Identify which cell holds the provided text, then report its (X, Y) central coordinate. 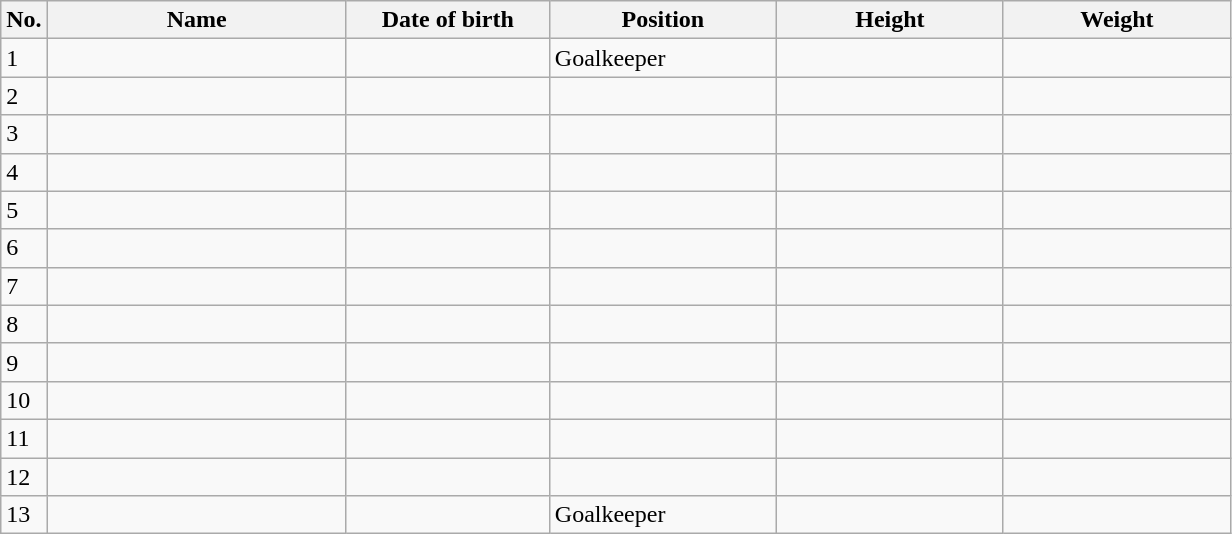
12 (24, 477)
9 (24, 362)
5 (24, 210)
Weight (1116, 20)
10 (24, 400)
No. (24, 20)
13 (24, 515)
3 (24, 134)
8 (24, 324)
Position (662, 20)
Name (196, 20)
1 (24, 58)
2 (24, 96)
Date of birth (448, 20)
11 (24, 438)
6 (24, 248)
Height (890, 20)
7 (24, 286)
4 (24, 172)
